Scan for the cell matching the given text and deliver its [x, y] coordinate at center. 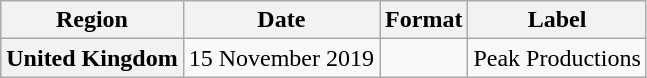
15 November 2019 [281, 58]
Format [424, 20]
Date [281, 20]
United Kingdom [92, 58]
Peak Productions [557, 58]
Region [92, 20]
Label [557, 20]
